Extract the [X, Y] coordinate from the center of the cell holding the provided text.  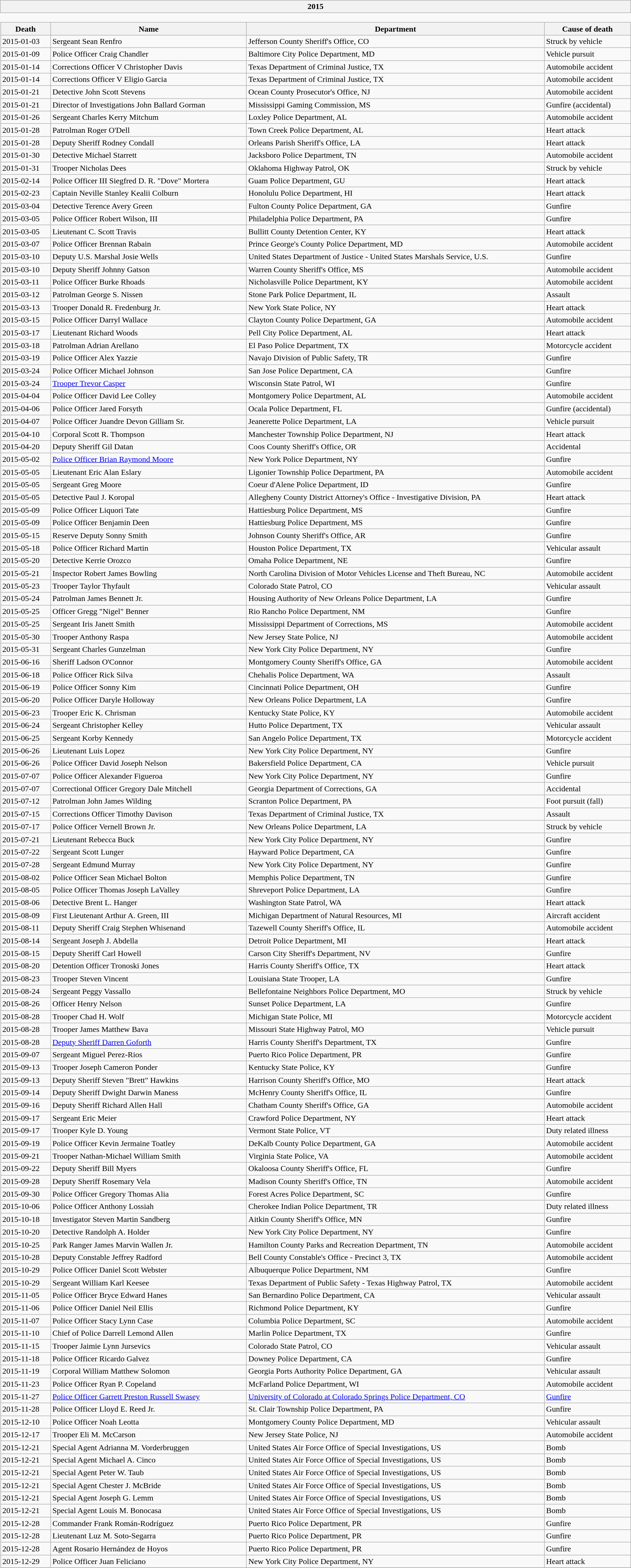
Montgomery County Police Department, MD [395, 1422]
Police Officer Juandre Devon Gilliam Sr. [148, 421]
Columbia Police Department, SC [395, 1321]
2015-03-07 [26, 244]
Baltimore City Police Department, MD [395, 54]
Investigator Steven Martin Sandberg [148, 1219]
2015-03-13 [26, 307]
2015-04-06 [26, 409]
Department [395, 29]
Police Officer Kevin Jermaine Toatley [148, 1143]
2015-03-15 [26, 320]
Deputy Sheriff Bill Myers [148, 1169]
Forest Acres Police Department, SC [395, 1194]
2015-06-18 [26, 675]
2015-11-19 [26, 1371]
Lieutenant Richard Woods [148, 333]
2015-03-17 [26, 333]
Police Officer Ryan P. Copeland [148, 1384]
Police Officer David Joseph Nelson [148, 763]
Corrections Officer V Christopher Davis [148, 67]
Sergeant Charles Kerry Mitchum [148, 117]
2015-05-24 [26, 599]
Patrolman Adrian Arellano [148, 345]
Corrections Officer Timothy Davison [148, 814]
Deputy Sheriff Craig Stephen Whisenand [148, 928]
Hayward Police Department, CA [395, 852]
2015-11-07 [26, 1321]
Detective John Scott Stevens [148, 92]
Police Officer Daniel Scott Webster [148, 1270]
Detective Michael Starrett [148, 155]
Police Officer Noah Leotta [148, 1422]
Navajo Division of Public Safety, TR [395, 358]
Trooper Chad H. Wolf [148, 1017]
Mississippi Gaming Commission, MS [395, 105]
Honolulu Police Department, HI [395, 193]
2015-01-31 [26, 168]
Allegheny County District Attorney's Office - Investigative Division, PA [395, 497]
Deputy U.S. Marshal Josie Wells [148, 257]
2015-09-21 [26, 1156]
2015-12-10 [26, 1422]
Cherokee Indian Police Department, TR [395, 1207]
Harrison County Sheriff's Office, MO [395, 1080]
Georgia Ports Authority Police Department, GA [395, 1371]
Sergeant Edmund Murray [148, 865]
Virginia State Police, VA [395, 1156]
Sergeant Charles Gunzelman [148, 649]
Director of Investigations John Ballard Gorman [148, 105]
2015-11-06 [26, 1308]
University of Colorado at Colorado Springs Police Department, CO [395, 1397]
Patrolman Roger O'Dell [148, 130]
2015-11-28 [26, 1409]
Detective Terence Avery Green [148, 206]
Park Ranger James Marvin Wallen Jr. [148, 1245]
Deputy Sheriff Carl Howell [148, 953]
Police Officer Sean Michael Bolton [148, 878]
2015-09-14 [26, 1093]
Police Officer Lloyd E. Reed Jr. [148, 1409]
Memphis Police Department, TN [395, 878]
San Angelo Police Department, TX [395, 738]
Carson City Sheriff's Department, NV [395, 953]
Bellefontaine Neighbors Police Department, MO [395, 991]
2015-06-19 [26, 687]
Cause of death [588, 29]
2015-05-02 [26, 459]
2015-11-23 [26, 1384]
2015-09-19 [26, 1143]
2015-08-23 [26, 979]
Sergeant Christopher Kelley [148, 725]
2015-05-20 [26, 561]
2015-08-15 [26, 953]
Police Officer Brennan Rabain [148, 244]
Downey Police Department, CA [395, 1359]
Louisiana State Trooper, LA [395, 979]
Sergeant Scott Lunger [148, 852]
Madison County Sheriff's Office, TN [395, 1181]
2015-09-22 [26, 1169]
Jacksboro Police Department, TN [395, 155]
Lieutenant Rebecca Buck [148, 839]
Sergeant William Karl Keesee [148, 1283]
2015-05-31 [26, 649]
2015-03-18 [26, 345]
Texas Department of Public Safety - Texas Highway Patrol, TX [395, 1283]
Police Officer Burke Rhoads [148, 282]
2015-08-09 [26, 915]
Deputy Sheriff Gil Datan [148, 447]
Foot pursuit (fall) [588, 801]
New York State Police, NY [395, 307]
Houston Police Department, TX [395, 548]
Montgomery Police Department, AL [395, 396]
2015-02-23 [26, 193]
Police Officer Daryle Holloway [148, 700]
Detective Paul J. Koropal [148, 497]
Special Agent Louis M. Bonocasa [148, 1511]
Police Officer Craig Chandler [148, 54]
Fulton County Police Department, GA [395, 206]
Lieutenant Luis Lopez [148, 751]
2015-07-21 [26, 839]
Deputy Sheriff Richard Allen Hall [148, 1105]
Sergeant Sean Renfro [148, 41]
Police Officer Ricardo Galvez [148, 1359]
Warren County Sheriff's Office, MS [395, 269]
2015-08-06 [26, 903]
Police Officer Darryl Wallace [148, 320]
2015-07-12 [26, 801]
2015-07-22 [26, 852]
Deputy Sheriff Dwight Darwin Maness [148, 1093]
Guam Police Department, GU [395, 181]
Sergeant Eric Meier [148, 1118]
Chatham County Sheriff's Office, GA [395, 1105]
2015-06-25 [26, 738]
Philadelphia Police Department, PA [395, 219]
Agent Rosario Hernández de Hoyos [148, 1549]
2015-09-28 [26, 1181]
Town Creek Police Department, AL [395, 130]
Police Officer Benjamin Deen [148, 523]
Sergeant Peggy Vassallo [148, 991]
Trooper Joseph Cameron Ponder [148, 1067]
Stone Park Police Department, IL [395, 295]
2015-03-12 [26, 295]
2015-08-14 [26, 941]
Hamilton County Parks and Recreation Department, TN [395, 1245]
Okaloosa County Sheriff's Office, FL [395, 1169]
2015-04-20 [26, 447]
Police Officer Bryce Edward Hanes [148, 1295]
Bullitt County Detention Center, KY [395, 231]
North Carolina Division of Motor Vehicles License and Theft Bureau, NC [395, 573]
First Lieutenant Arthur A. Green, III [148, 915]
Detective Kerrie Orozco [148, 561]
Vermont State Police, VT [395, 1131]
Lieutenant Eric Alan Eslary [148, 472]
2015-07-15 [26, 814]
Police Officer Anthony Lossiah [148, 1207]
Sergeant Korby Kennedy [148, 738]
Police Officer Liquori Tate [148, 510]
Officer Henry Nelson [148, 1004]
2015-11-15 [26, 1346]
Omaha Police Department, NE [395, 561]
Trooper Donald R. Fredenburg Jr. [148, 307]
Trooper Trevor Casper [148, 383]
Sunset Police Department, LA [395, 1004]
Police Officer Gregory Thomas Alia [148, 1194]
Patrolman George S. Nissen [148, 295]
2015-04-04 [26, 396]
2015-10-25 [26, 1245]
2015-01-30 [26, 155]
Chief of Police Darrell Lemond Allen [148, 1333]
Police Officer Stacy Lynn Case [148, 1321]
Trooper Eric K. Chrisman [148, 713]
Trooper James Matthew Bava [148, 1029]
Pell City Police Department, AL [395, 333]
Trooper Nicholas Dees [148, 168]
2015-10-06 [26, 1207]
San Jose Police Department, CA [395, 371]
Reserve Deputy Sonny Smith [148, 535]
Police Officer Vernell Brown Jr. [148, 827]
Deputy Sheriff Johnny Gatson [148, 269]
McHenry County Sheriff's Office, IL [395, 1093]
St. Clair Township Police Department, PA [395, 1409]
Police Officer Juan Feliciano [148, 1561]
2015-06-20 [26, 700]
2015-09-07 [26, 1055]
Jefferson County Sheriff's Office, CO [395, 41]
Michigan State Police, MI [395, 1017]
2015-07-17 [26, 827]
2015-11-10 [26, 1333]
Police Officer Alex Yazzie [148, 358]
McFarland Police Department, WI [395, 1384]
Captain Neville Stanley Kealii Colburn [148, 193]
Police Officer Sonny Kim [148, 687]
New York Police Department, NY [395, 459]
Inspector Robert James Bowling [148, 573]
Marlin Police Department, TX [395, 1333]
Ocala Police Department, FL [395, 409]
2015-04-07 [26, 421]
Manchester Township Police Department, NJ [395, 434]
2015-03-19 [26, 358]
Police Officer Rick Silva [148, 675]
Officer Gregg "Nigel" Benner [148, 611]
Lieutenant C. Scott Travis [148, 231]
2015-06-23 [26, 713]
2015-02-14 [26, 181]
2015-07-28 [26, 865]
Lieutenant Luz M. Soto-Segarra [148, 1536]
Johnson County Sheriff's Office, AR [395, 535]
Name [148, 29]
Wisconsin State Patrol, WI [395, 383]
El Paso Police Department, TX [395, 345]
2015-08-26 [26, 1004]
Trooper Taylor Thyfault [148, 586]
Georgia Department of Corrections, GA [395, 789]
2015-05-18 [26, 548]
Coos County Sheriff's Office, OR [395, 447]
2015-08-11 [26, 928]
Special Agent Chester J. McBride [148, 1485]
Scranton Police Department, PA [395, 801]
2015-12-29 [26, 1561]
Trooper Anthony Raspa [148, 637]
2015-03-04 [26, 206]
Coeur d'Alene Police Department, ID [395, 485]
2015-01-03 [26, 41]
DeKalb County Police Department, GA [395, 1143]
Crawford Police Department, NY [395, 1118]
2015-10-18 [26, 1219]
2015-05-15 [26, 535]
Clayton County Police Department, GA [395, 320]
Washington State Patrol, WA [395, 903]
Cincinnati Police Department, OH [395, 687]
2015-08-05 [26, 890]
Police Officer David Lee Colley [148, 396]
Police Officer Brian Raymond Moore [148, 459]
2015-06-24 [26, 725]
Police Officer Thomas Joseph LaValley [148, 890]
Orleans Parish Sheriff's Office, LA [395, 143]
Police Officer III Siegfred D. R. "Dove" Mortera [148, 181]
Police Officer Jared Forsyth [148, 409]
2015-08-02 [26, 878]
Deputy Sheriff Rodney Condall [148, 143]
2015-05-30 [26, 637]
Loxley Police Department, AL [395, 117]
Michigan Department of Natural Resources, MI [395, 915]
Police Officer Garrett Preston Russell Swasey [148, 1397]
Police Officer Daniel Neil Ellis [148, 1308]
Corrections Officer V Eligio Garcia [148, 80]
2015 [315, 7]
Deputy Constable Jeffrey Radford [148, 1257]
Tazewell County Sheriff's Office, IL [395, 928]
Ligonier Township Police Department, PA [395, 472]
Prince George's County Police Department, MD [395, 244]
2015-08-20 [26, 966]
Trooper Steven Vincent [148, 979]
2015-10-20 [26, 1232]
2015-09-30 [26, 1194]
Chehalis Police Department, WA [395, 675]
Special Agent Adrianna M. Vorderbruggen [148, 1447]
Bakersfield Police Department, CA [395, 763]
Jeanerette Police Department, LA [395, 421]
Special Agent Peter W. Taub [148, 1472]
Bell County Constable's Office - Precinct 3, TX [395, 1257]
Richmond Police Department, KY [395, 1308]
San Bernardino Police Department, CA [395, 1295]
Sergeant Joseph J. Abdella [148, 941]
Aircraft accident [588, 915]
Patrolman James Bennett Jr. [148, 599]
United States Department of Justice - United States Marshals Service, U.S. [395, 257]
Mississippi Department of Corrections, MS [395, 624]
Trooper Nathan-Michael William Smith [148, 1156]
Trooper Kyle D. Young [148, 1131]
2015-11-27 [26, 1397]
2015-01-26 [26, 117]
Sergeant Miguel Perez-Rios [148, 1055]
Police Officer Richard Martin [148, 548]
Deputy Sheriff Rosemary Vela [148, 1181]
2015-12-17 [26, 1435]
Ocean County Prosecutor's Office, NJ [395, 92]
2015-06-16 [26, 662]
Police Officer Robert Wilson, III [148, 219]
Special Agent Joseph G. Lemm [148, 1498]
Rio Rancho Police Department, NM [395, 611]
Detective Randolph A. Holder [148, 1232]
2015-09-16 [26, 1105]
2015-05-23 [26, 586]
Commander Frank Román-Rodríguez [148, 1523]
2015-01-09 [26, 54]
Patrolman John James Wilding [148, 801]
Montgomery County Sheriff's Office, GA [395, 662]
Sheriff Ladson O'Connor [148, 662]
Corporal William Matthew Solomon [148, 1371]
2015-08-24 [26, 991]
Harris County Sheriff's Department, TX [395, 1042]
Housing Authority of New Orleans Police Department, LA [395, 599]
Deputy Sheriff Darren Goforth [148, 1042]
Shreveport Police Department, LA [395, 890]
2015-10-28 [26, 1257]
Nicholasville Police Department, KY [395, 282]
Oklahoma Highway Patrol, OK [395, 168]
Correctional Officer Gregory Dale Mitchell [148, 789]
2015-05-21 [26, 573]
Aitkin County Sheriff's Office, MN [395, 1219]
Police Officer Michael Johnson [148, 371]
Corporal Scott R. Thompson [148, 434]
Missouri State Highway Patrol, MO [395, 1029]
2015-04-10 [26, 434]
2015-11-18 [26, 1359]
2015-11-05 [26, 1295]
Hutto Police Department, TX [395, 725]
Police Officer Alexander Figueroa [148, 776]
Sergeant Iris Janett Smith [148, 624]
Detective Brent L. Hanger [148, 903]
Death [26, 29]
Harris County Sheriff's Office, TX [395, 966]
Sergeant Greg Moore [148, 485]
Deputy Sheriff Steven "Brett" Hawkins [148, 1080]
Trooper Eli M. McCarson [148, 1435]
Trooper Jaimie Lynn Jursevics [148, 1346]
Detention Officer Tronoski Jones [148, 966]
Albuquerque Police Department, NM [395, 1270]
2015-03-11 [26, 282]
Special Agent Michael A. Cinco [148, 1460]
Detroit Police Department, MI [395, 941]
